Return the (x, y) coordinate for the center point of the cell that contains the specified text.  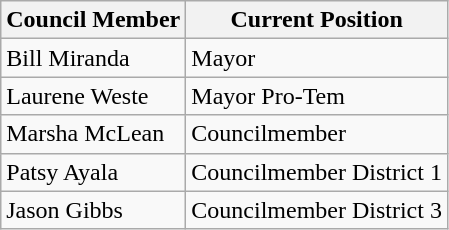
Laurene Weste (94, 96)
Current Position (317, 20)
Patsy Ayala (94, 172)
Jason Gibbs (94, 210)
Mayor Pro-Tem (317, 96)
Marsha McLean (94, 134)
Councilmember (317, 134)
Mayor (317, 58)
Council Member (94, 20)
Councilmember District 1 (317, 172)
Councilmember District 3 (317, 210)
Bill Miranda (94, 58)
